From the cell containing the given text, extract its center point as [X, Y] coordinate. 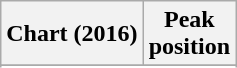
Chart (2016) [72, 34]
Peak position [189, 34]
